Detect which cell encompasses the target text, then output its (x, y) center coordinate. 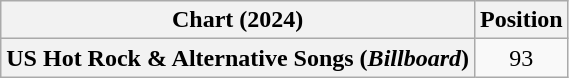
93 (521, 58)
US Hot Rock & Alternative Songs (Billboard) (238, 58)
Position (521, 20)
Chart (2024) (238, 20)
